From the cell containing the given text, extract its center point as (x, y) coordinate. 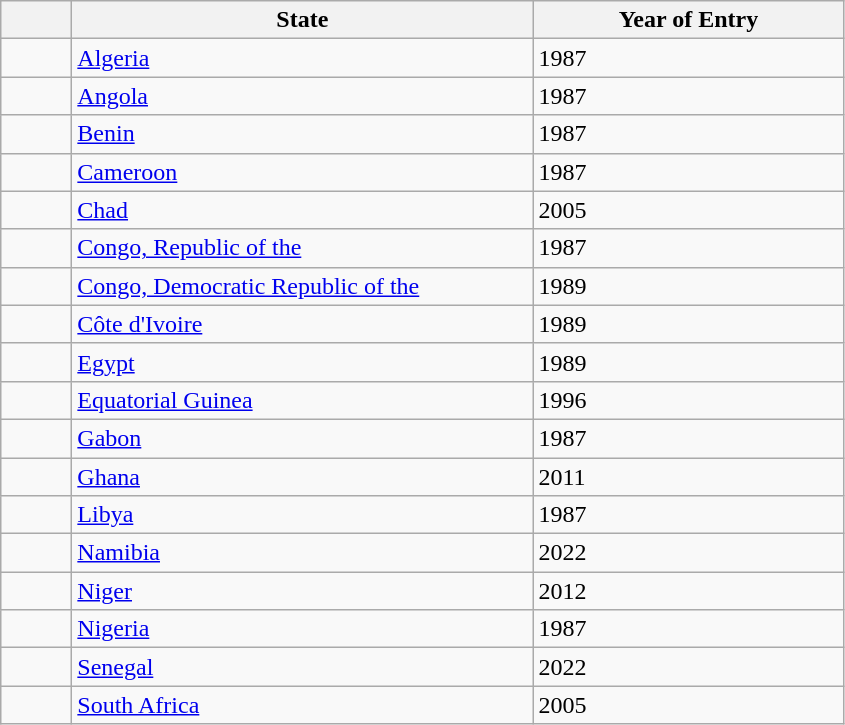
2012 (688, 591)
Benin (302, 134)
1996 (688, 400)
Cameroon (302, 172)
Angola (302, 96)
Ghana (302, 477)
Senegal (302, 667)
Year of Entry (688, 20)
Equatorial Guinea (302, 400)
State (302, 20)
Nigeria (302, 629)
Congo, Republic of the (302, 248)
Gabon (302, 438)
Algeria (302, 58)
Congo, Democratic Republic of the (302, 286)
Côte d'Ivoire (302, 324)
Libya (302, 515)
Egypt (302, 362)
Niger (302, 591)
Chad (302, 210)
South Africa (302, 705)
Namibia (302, 553)
2011 (688, 477)
